Search for the cell housing the specified text and yield its [X, Y] center coordinate. 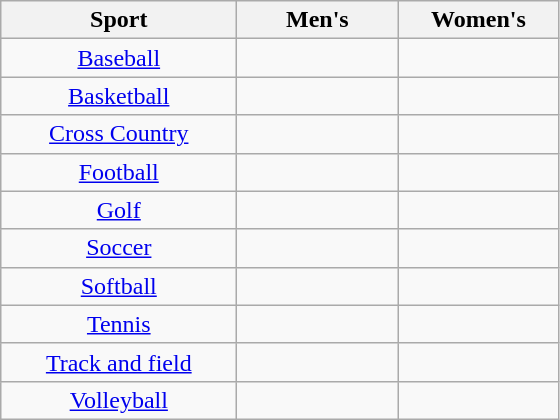
Tennis [119, 324]
Volleyball [119, 400]
Softball [119, 286]
Track and field [119, 362]
Cross Country [119, 134]
Basketball [119, 96]
Sport [119, 20]
Golf [119, 210]
Baseball [119, 58]
Soccer [119, 248]
Women's [478, 20]
Men's [318, 20]
Football [119, 172]
